Detect which cell encompasses the target text, then output its (X, Y) center coordinate. 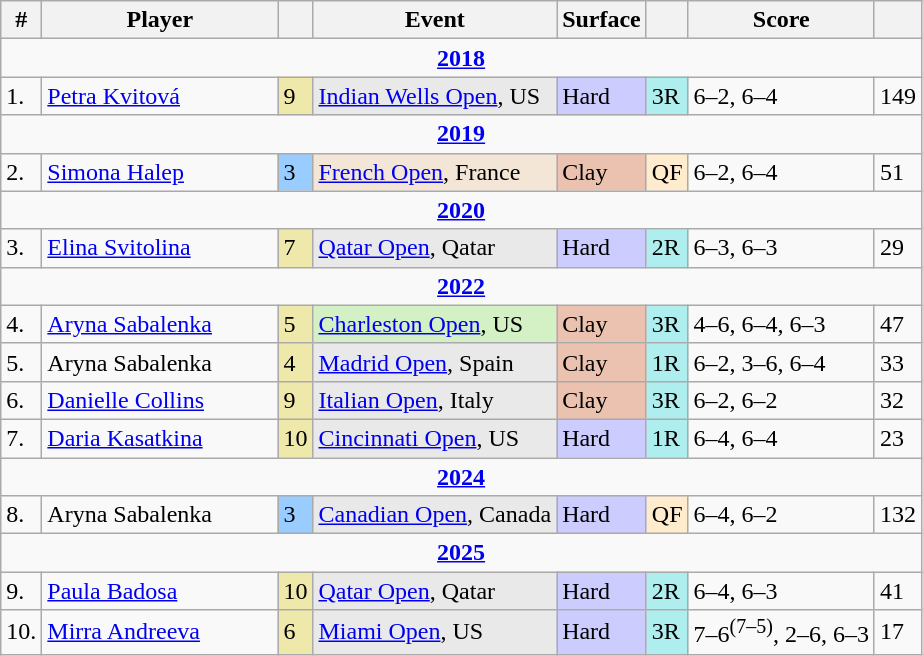
4–6, 6–4, 6–3 (781, 324)
Paula Badosa (160, 591)
23 (898, 438)
Danielle Collins (160, 400)
Petra Kvitová (160, 96)
3. (22, 248)
2024 (462, 477)
132 (898, 515)
1. (22, 96)
Elina Svitolina (160, 248)
2019 (462, 134)
47 (898, 324)
2. (22, 172)
# (22, 20)
Miami Open, US (435, 632)
6–2, 6–2 (781, 400)
32 (898, 400)
7–6(7–5), 2–6, 6–3 (781, 632)
Simona Halep (160, 172)
6–4, 6–4 (781, 438)
4 (296, 362)
17 (898, 632)
Score (781, 20)
149 (898, 96)
Daria Kasatkina (160, 438)
6. (22, 400)
Italian Open, Italy (435, 400)
6–4, 6–2 (781, 515)
33 (898, 362)
Surface (602, 20)
Event (435, 20)
6–2, 3–6, 6–4 (781, 362)
French Open, France (435, 172)
Charleston Open, US (435, 324)
Player (160, 20)
41 (898, 591)
10. (22, 632)
29 (898, 248)
2022 (462, 286)
Cincinnati Open, US (435, 438)
2018 (462, 58)
Madrid Open, Spain (435, 362)
4. (22, 324)
Canadian Open, Canada (435, 515)
51 (898, 172)
6–3, 6–3 (781, 248)
6 (296, 632)
2020 (462, 210)
5 (296, 324)
2025 (462, 553)
8. (22, 515)
6–4, 6–3 (781, 591)
Mirra Andreeva (160, 632)
7 (296, 248)
5. (22, 362)
Indian Wells Open, US (435, 96)
9. (22, 591)
7. (22, 438)
